Determine the [X, Y] coordinate at the center of the cell enclosing the given text.  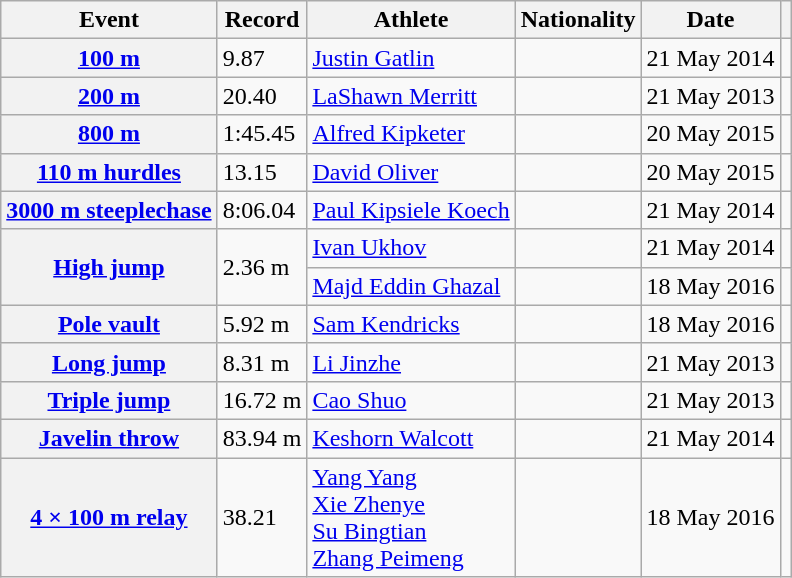
Long jump [109, 362]
200 m [109, 96]
2.36 m [262, 267]
Javelin throw [109, 438]
Nationality [578, 20]
1:45.45 [262, 134]
Alfred Kipketer [411, 134]
Paul Kipsiele Koech [411, 210]
High jump [109, 267]
110 m hurdles [109, 172]
Record [262, 20]
9.87 [262, 58]
Yang YangXie ZhenyeSu BingtianZhang Peimeng [411, 518]
13.15 [262, 172]
3000 m steeplechase [109, 210]
20.40 [262, 96]
Cao Shuo [411, 400]
Justin Gatlin [411, 58]
Li Jinzhe [411, 362]
Triple jump [109, 400]
83.94 m [262, 438]
100 m [109, 58]
David Oliver [411, 172]
Pole vault [109, 324]
Keshorn Walcott [411, 438]
LaShawn Merritt [411, 96]
8.31 m [262, 362]
38.21 [262, 518]
Athlete [411, 20]
8:06.04 [262, 210]
Sam Kendricks [411, 324]
16.72 m [262, 400]
Date [710, 20]
Event [109, 20]
4 × 100 m relay [109, 518]
Ivan Ukhov [411, 248]
Majd Eddin Ghazal [411, 286]
800 m [109, 134]
5.92 m [262, 324]
